Search for the cell housing the specified text and yield its [X, Y] center coordinate. 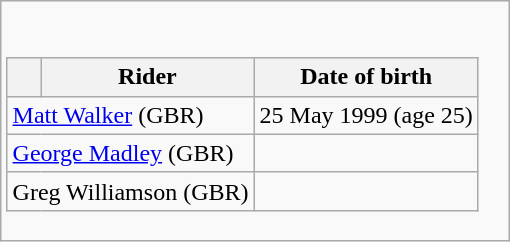
George Madley (GBR) [130, 153]
25 May 1999 (age 25) [366, 115]
Greg Williamson (GBR) [130, 191]
Date of birth [366, 77]
Rider Date of birth Matt Walker (GBR) 25 May 1999 (age 25) George Madley (GBR) Greg Williamson (GBR) [255, 121]
Rider [148, 77]
Matt Walker (GBR) [130, 115]
